Return the [X, Y] coordinate for the center point of the cell that contains the specified text.  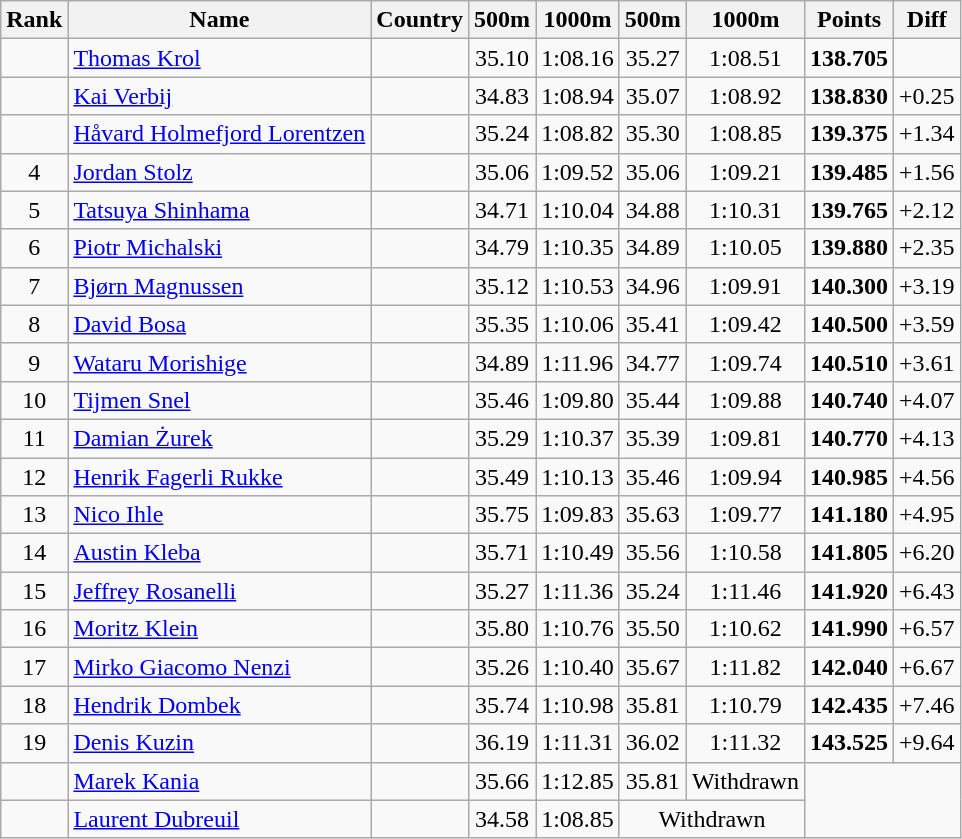
+4.56 [928, 477]
+6.43 [928, 591]
6 [34, 248]
138.705 [848, 58]
1:10.62 [745, 629]
1:10.79 [745, 705]
35.66 [502, 781]
17 [34, 667]
141.805 [848, 553]
12 [34, 477]
+9.64 [928, 743]
+1.56 [928, 172]
142.040 [848, 667]
140.740 [848, 400]
140.500 [848, 324]
+4.95 [928, 515]
Jeffrey Rosanelli [220, 591]
13 [34, 515]
1:10.35 [578, 248]
1:09.88 [745, 400]
35.67 [652, 667]
Nico Ihle [220, 515]
+3.19 [928, 286]
Rank [34, 20]
5 [34, 210]
14 [34, 553]
141.180 [848, 515]
140.770 [848, 438]
36.02 [652, 743]
1:10.37 [578, 438]
141.920 [848, 591]
1:09.91 [745, 286]
1:10.76 [578, 629]
Bjørn Magnussen [220, 286]
35.39 [652, 438]
Damian Żurek [220, 438]
34.79 [502, 248]
1:08.92 [745, 96]
David Bosa [220, 324]
Name [220, 20]
1:10.13 [578, 477]
139.880 [848, 248]
35.30 [652, 134]
18 [34, 705]
35.56 [652, 553]
1:10.05 [745, 248]
Thomas Krol [220, 58]
+1.34 [928, 134]
1:09.77 [745, 515]
+0.25 [928, 96]
+6.20 [928, 553]
4 [34, 172]
1:08.82 [578, 134]
1:10.49 [578, 553]
1:09.74 [745, 362]
+3.59 [928, 324]
34.77 [652, 362]
Wataru Morishige [220, 362]
1:08.51 [745, 58]
1:11.36 [578, 591]
1:09.42 [745, 324]
35.35 [502, 324]
+4.13 [928, 438]
Hendrik Dombek [220, 705]
Country [420, 20]
7 [34, 286]
+6.67 [928, 667]
Kai Verbij [220, 96]
35.75 [502, 515]
140.985 [848, 477]
1:08.16 [578, 58]
Tijmen Snel [220, 400]
34.58 [502, 819]
143.525 [848, 743]
+4.07 [928, 400]
1:09.52 [578, 172]
Points [848, 20]
1:09.81 [745, 438]
34.83 [502, 96]
34.88 [652, 210]
1:10.40 [578, 667]
+7.46 [928, 705]
Diff [928, 20]
8 [34, 324]
1:11.82 [745, 667]
140.300 [848, 286]
35.71 [502, 553]
35.29 [502, 438]
34.96 [652, 286]
9 [34, 362]
+3.61 [928, 362]
35.49 [502, 477]
15 [34, 591]
1:09.83 [578, 515]
141.990 [848, 629]
19 [34, 743]
139.485 [848, 172]
35.10 [502, 58]
16 [34, 629]
35.12 [502, 286]
Håvard Holmefjord Lorentzen [220, 134]
1:09.94 [745, 477]
1:10.31 [745, 210]
35.50 [652, 629]
Marek Kania [220, 781]
1:09.21 [745, 172]
138.830 [848, 96]
1:11.96 [578, 362]
1:08.94 [578, 96]
+2.12 [928, 210]
35.41 [652, 324]
1:10.98 [578, 705]
1:10.06 [578, 324]
34.71 [502, 210]
Jordan Stolz [220, 172]
139.375 [848, 134]
Denis Kuzin [220, 743]
+6.57 [928, 629]
35.74 [502, 705]
35.07 [652, 96]
1:11.46 [745, 591]
139.765 [848, 210]
1:10.53 [578, 286]
1:10.58 [745, 553]
142.435 [848, 705]
Mirko Giacomo Nenzi [220, 667]
Piotr Michalski [220, 248]
Tatsuya Shinhama [220, 210]
Laurent Dubreuil [220, 819]
Henrik Fagerli Rukke [220, 477]
140.510 [848, 362]
35.80 [502, 629]
+2.35 [928, 248]
35.63 [652, 515]
10 [34, 400]
36.19 [502, 743]
35.44 [652, 400]
35.26 [502, 667]
1:09.80 [578, 400]
1:11.32 [745, 743]
11 [34, 438]
Austin Kleba [220, 553]
1:11.31 [578, 743]
Moritz Klein [220, 629]
1:10.04 [578, 210]
1:12.85 [578, 781]
